Identify which cell holds the provided text, then report its [x, y] central coordinate. 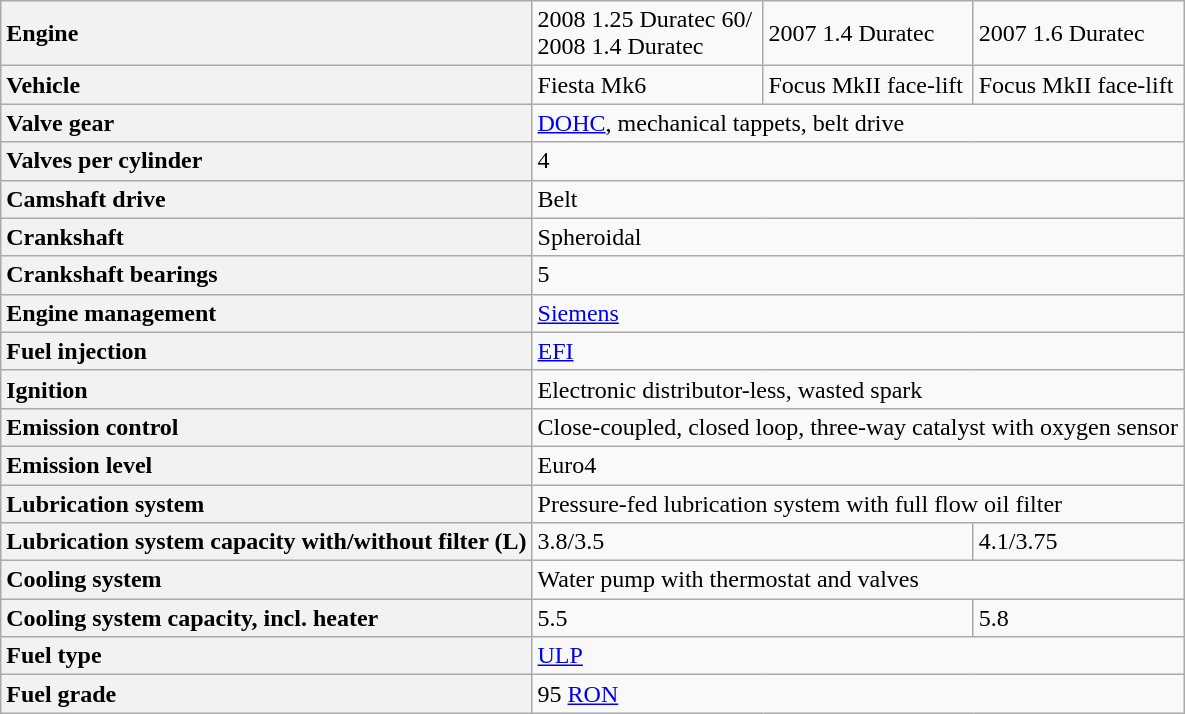
Fuel injection [266, 351]
EFI [858, 351]
5.5 [752, 618]
DOHC, mechanical tappets, belt drive [858, 123]
Lubrication system [266, 503]
Ignition [266, 389]
Belt [858, 199]
Close-coupled, closed loop, three-way catalyst with oxygen sensor [858, 427]
Camshaft drive [266, 199]
Vehicle [266, 85]
Pressure-fed lubrication system with full flow oil filter [858, 503]
Lubrication system capacity with/without filter (L) [266, 542]
Euro4 [858, 465]
Valve gear [266, 123]
Electronic distributor-less, wasted spark [858, 389]
Water pump with thermostat and valves [858, 580]
Spheroidal [858, 237]
Valves per cylinder [266, 161]
Cooling system [266, 580]
2008 1.25 Duratec 60/2008 1.4 Duratec [648, 34]
5.8 [1078, 618]
Fuel type [266, 656]
Fiesta Mk6 [648, 85]
Engine [266, 34]
Fuel grade [266, 694]
Engine management [266, 313]
Emission level [266, 465]
Cooling system capacity, incl. heater [266, 618]
4 [858, 161]
2007 1.6 Duratec [1078, 34]
ULP [858, 656]
Siemens [858, 313]
Emission control [266, 427]
5 [858, 275]
95 RON [858, 694]
Crankshaft bearings [266, 275]
4.1/3.75 [1078, 542]
3.8/3.5 [752, 542]
2007 1.4 Duratec [868, 34]
Crankshaft [266, 237]
